Locate the cell with the specified text and output its [x, y] center coordinate. 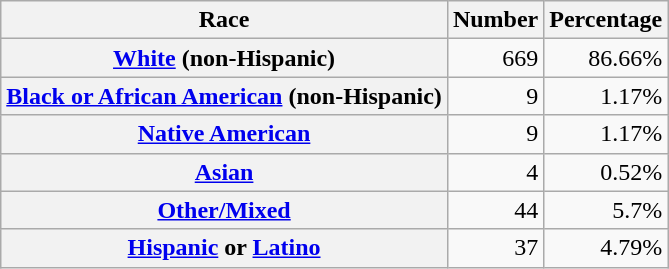
44 [495, 210]
Percentage [606, 20]
Other/Mixed [224, 210]
Race [224, 20]
Asian [224, 172]
Native American [224, 134]
86.66% [606, 58]
37 [495, 248]
Number [495, 20]
Black or African American (non-Hispanic) [224, 96]
5.7% [606, 210]
4.79% [606, 248]
4 [495, 172]
669 [495, 58]
Hispanic or Latino [224, 248]
White (non-Hispanic) [224, 58]
0.52% [606, 172]
